Extract the (x, y) coordinate from the center of the cell holding the provided text.  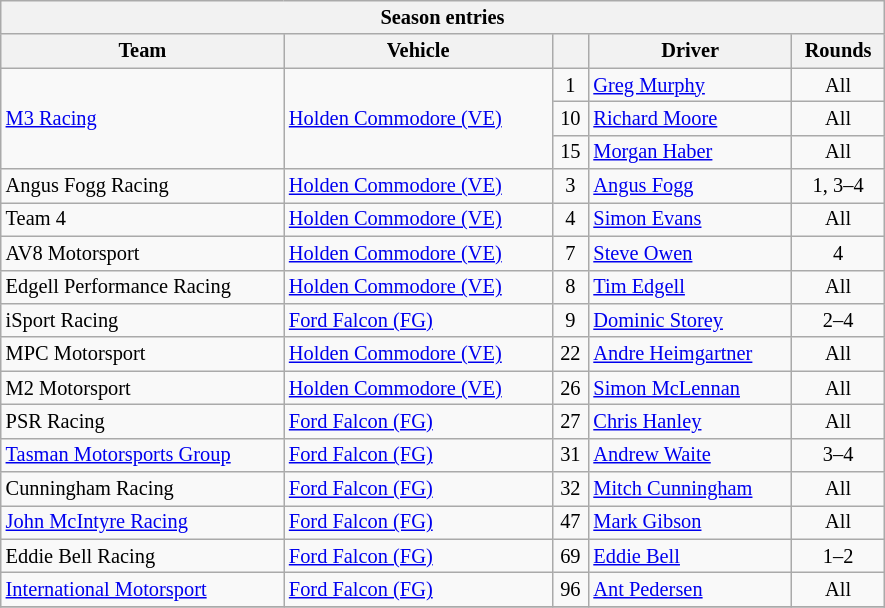
Richard Moore (690, 118)
Dominic Storey (690, 320)
Season entries (443, 17)
1–2 (838, 556)
9 (570, 320)
Mark Gibson (690, 522)
Simon McLennan (690, 388)
iSport Racing (142, 320)
3–4 (838, 455)
Simon Evans (690, 219)
47 (570, 522)
Tasman Motorsports Group (142, 455)
AV8 Motorsport (142, 253)
Driver (690, 51)
Andrew Waite (690, 455)
27 (570, 421)
John McIntyre Racing (142, 522)
MPC Motorsport (142, 354)
PSR Racing (142, 421)
8 (570, 287)
1 (570, 85)
International Motorsport (142, 589)
Vehicle (418, 51)
Andre Heimgartner (690, 354)
31 (570, 455)
2–4 (838, 320)
Angus Fogg (690, 186)
69 (570, 556)
26 (570, 388)
32 (570, 489)
M2 Motorsport (142, 388)
Edgell Performance Racing (142, 287)
15 (570, 152)
Ant Pedersen (690, 589)
Eddie Bell Racing (142, 556)
1, 3–4 (838, 186)
Cunningham Racing (142, 489)
Greg Murphy (690, 85)
3 (570, 186)
Tim Edgell (690, 287)
Team 4 (142, 219)
Angus Fogg Racing (142, 186)
7 (570, 253)
96 (570, 589)
Rounds (838, 51)
22 (570, 354)
Mitch Cunningham (690, 489)
M3 Racing (142, 118)
10 (570, 118)
Team (142, 51)
Morgan Haber (690, 152)
Eddie Bell (690, 556)
Steve Owen (690, 253)
Chris Hanley (690, 421)
